Detect which cell encompasses the target text, then output its (X, Y) center coordinate. 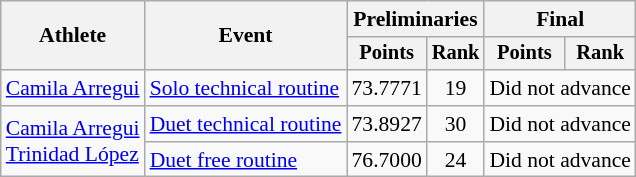
30 (456, 124)
Camila Arregui (73, 88)
Duet technical routine (246, 124)
Solo technical routine (246, 88)
Athlete (73, 36)
Camila ArreguiTrinidad López (73, 142)
Preliminaries (415, 19)
Final (560, 19)
73.7771 (386, 88)
19 (456, 88)
73.8927 (386, 124)
Event (246, 36)
